Capture the cell that displays the provided text and extract its (x, y) central coordinate. 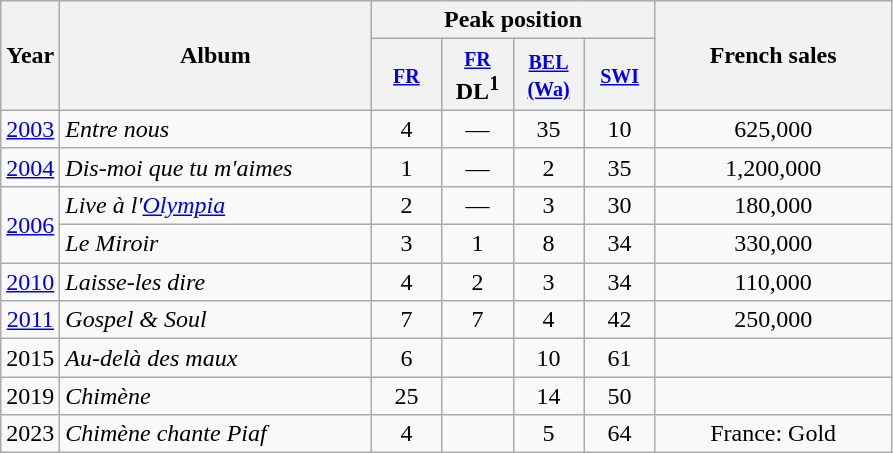
42 (620, 320)
Gospel & Soul (216, 320)
2003 (30, 129)
France: Gold (773, 434)
61 (620, 358)
14 (548, 396)
French sales (773, 56)
2019 (30, 396)
FR (406, 75)
180,000 (773, 205)
Chimène chante Piaf (216, 434)
Entre nous (216, 129)
2023 (30, 434)
BEL(Wa) (548, 75)
625,000 (773, 129)
250,000 (773, 320)
Au-delà des maux (216, 358)
8 (548, 244)
2015 (30, 358)
330,000 (773, 244)
Chimène (216, 396)
Dis-moi que tu m'aimes (216, 167)
Laisse-les dire (216, 282)
Album (216, 56)
Peak position (513, 20)
Year (30, 56)
50 (620, 396)
1,200,000 (773, 167)
2011 (30, 320)
2006 (30, 224)
25 (406, 396)
2004 (30, 167)
SWI (620, 75)
Le Miroir (216, 244)
6 (406, 358)
Live à l'Olympia (216, 205)
FRDL1 (478, 75)
30 (620, 205)
64 (620, 434)
2010 (30, 282)
110,000 (773, 282)
5 (548, 434)
